Extract the [x, y] coordinate from the center of the cell holding the provided text.  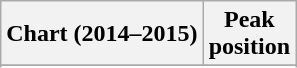
Peakposition [249, 34]
Chart (2014–2015) [102, 34]
